Detect which cell encompasses the target text, then output its [X, Y] center coordinate. 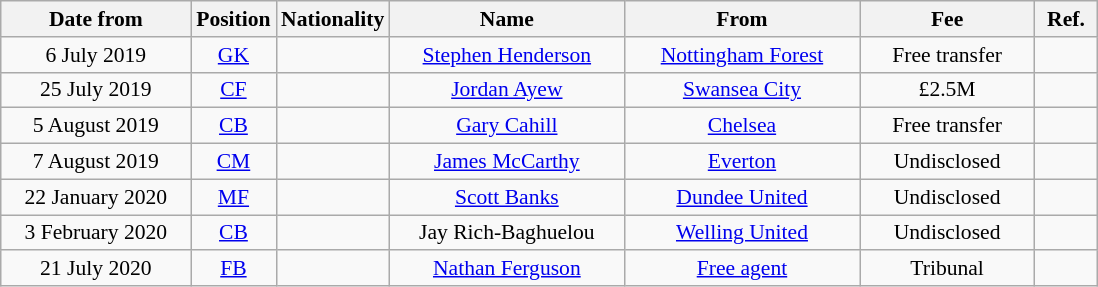
Stephen Henderson [506, 55]
Scott Banks [506, 197]
Everton [742, 162]
Jay Rich-Baghuelou [506, 233]
Swansea City [742, 90]
Name [506, 19]
Nathan Ferguson [506, 269]
7 August 2019 [96, 162]
25 July 2019 [96, 90]
5 August 2019 [96, 126]
From [742, 19]
22 January 2020 [96, 197]
Nationality [332, 19]
Gary Cahill [506, 126]
£2.5M [948, 90]
James McCarthy [506, 162]
Position [234, 19]
Chelsea [742, 126]
GK [234, 55]
FB [234, 269]
21 July 2020 [96, 269]
Fee [948, 19]
Free agent [742, 269]
Tribunal [948, 269]
Ref. [1066, 19]
Nottingham Forest [742, 55]
Date from [96, 19]
Dundee United [742, 197]
6 July 2019 [96, 55]
Welling United [742, 233]
3 February 2020 [96, 233]
Jordan Ayew [506, 90]
CM [234, 162]
CF [234, 90]
MF [234, 197]
